Determine the (X, Y) coordinate at the center of the cell enclosing the given text.  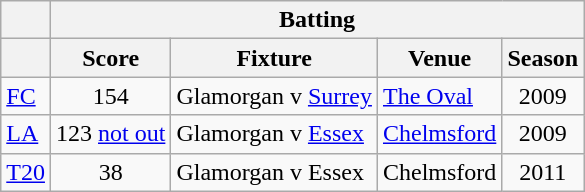
2011 (543, 172)
154 (110, 96)
Glamorgan v Surrey (274, 96)
Batting (316, 20)
T20 (26, 172)
The Oval (439, 96)
Season (543, 58)
LA (26, 134)
Score (110, 58)
FC (26, 96)
38 (110, 172)
Venue (439, 58)
123 not out (110, 134)
Fixture (274, 58)
